Output the [X, Y] coordinate of the center of the cell containing the given text.  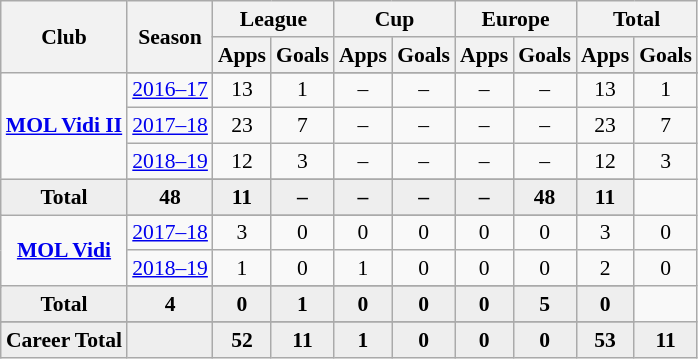
Season [170, 36]
Career Total [64, 340]
MOL Vidi [64, 250]
2016–17 [170, 90]
League [274, 19]
MOL Vidi II [64, 126]
53 [605, 340]
4 [170, 304]
52 [242, 340]
Cup [394, 19]
2 [605, 269]
5 [544, 304]
Europe [516, 19]
Club [64, 36]
